Return (x, y) of the center of cell containing provided text 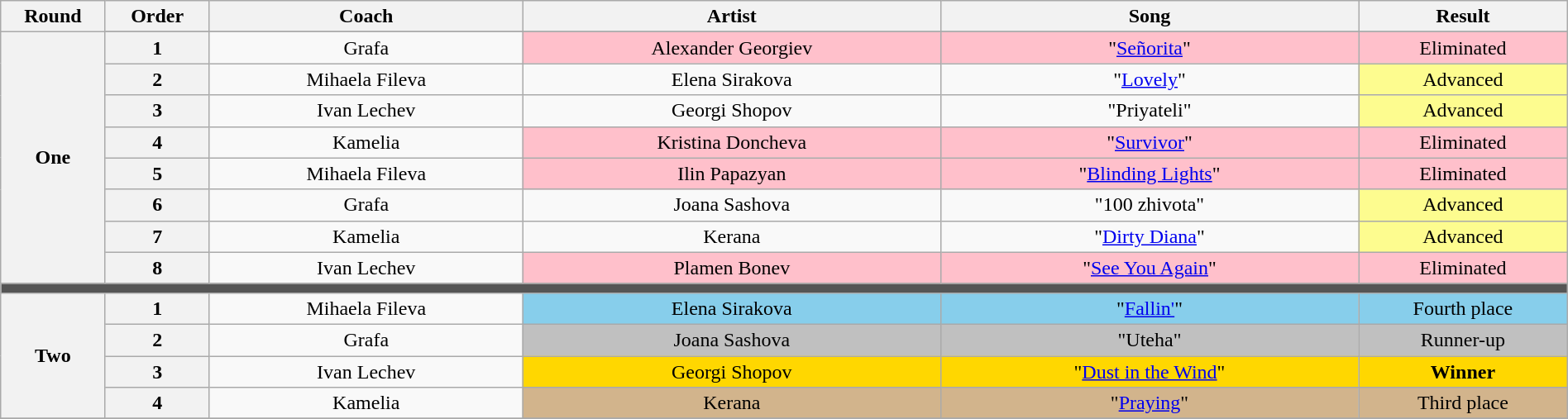
One (53, 158)
"Blinding Lights" (1150, 174)
Two (53, 355)
"Señorita" (1150, 48)
"Priyateli" (1150, 111)
"Dirty Diana" (1150, 236)
Runner-up (1464, 340)
"See You Again" (1150, 268)
8 (157, 268)
Ilin Papazyan (731, 174)
"Dust in the Wind" (1150, 371)
6 (157, 205)
5 (157, 174)
"100 zhivota" (1150, 205)
Order (157, 17)
Result (1464, 17)
Artist (731, 17)
Round (53, 17)
Winner (1464, 371)
Alexander Georgiev (731, 48)
Third place (1464, 403)
7 (157, 236)
Fourth place (1464, 308)
"Lovely" (1150, 79)
"Fallin'" (1150, 308)
"Survivor" (1150, 142)
"Uteha" (1150, 340)
Song (1150, 17)
Plamen Bonev (731, 268)
Kristina Doncheva (731, 142)
Coach (366, 17)
"Praying" (1150, 403)
